From the cell containing the given text, extract its center point as (X, Y) coordinate. 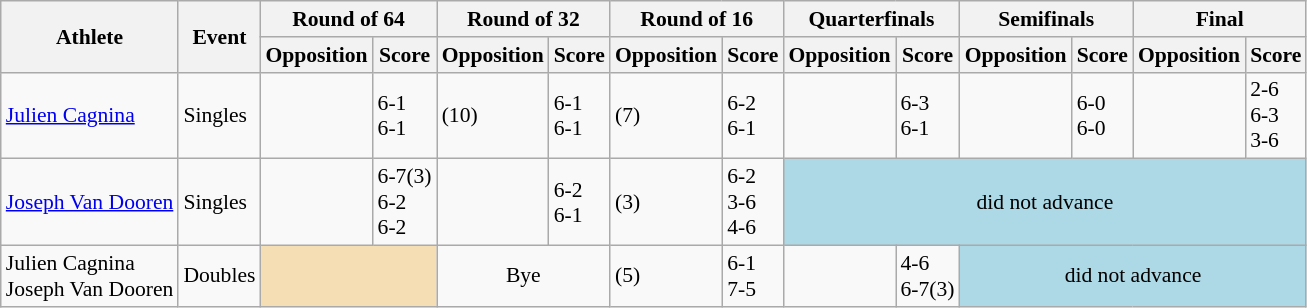
Round of 16 (696, 19)
Doubles (219, 276)
(7) (666, 116)
Julien Cagnina (90, 116)
Semifinals (1046, 19)
4-66-7(3) (928, 276)
6-7(3)6-26-2 (405, 202)
Event (219, 36)
(3) (666, 202)
2-66-33-6 (1276, 116)
6-23-64-6 (752, 202)
Quarterfinals (871, 19)
Round of 32 (524, 19)
Julien CagninaJoseph Van Dooren (90, 276)
Joseph Van Dooren (90, 202)
Round of 64 (348, 19)
(10) (493, 116)
6-17-5 (752, 276)
6-36-1 (928, 116)
(5) (666, 276)
Athlete (90, 36)
Bye (524, 276)
Final (1220, 19)
6-06-0 (1102, 116)
